Scan for the cell matching the given text and deliver its (X, Y) coordinate at center. 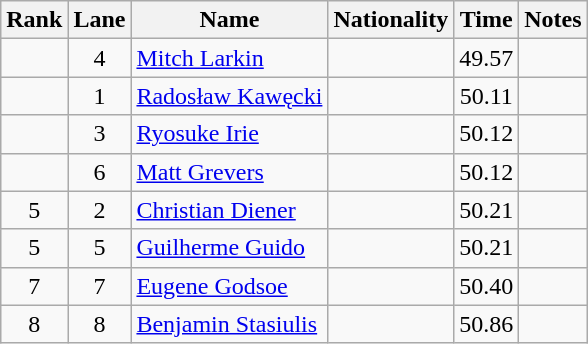
Name (230, 20)
6 (100, 172)
Matt Grevers (230, 172)
Lane (100, 20)
4 (100, 58)
50.86 (486, 324)
1 (100, 96)
Eugene Godsoe (230, 286)
50.40 (486, 286)
Nationality (391, 20)
49.57 (486, 58)
3 (100, 134)
50.11 (486, 96)
Mitch Larkin (230, 58)
Benjamin Stasiulis (230, 324)
Ryosuke Irie (230, 134)
Rank (34, 20)
Radosław Kawęcki (230, 96)
Time (486, 20)
Notes (553, 20)
Guilherme Guido (230, 248)
Christian Diener (230, 210)
2 (100, 210)
